Capture the cell that displays the provided text and extract its (X, Y) central coordinate. 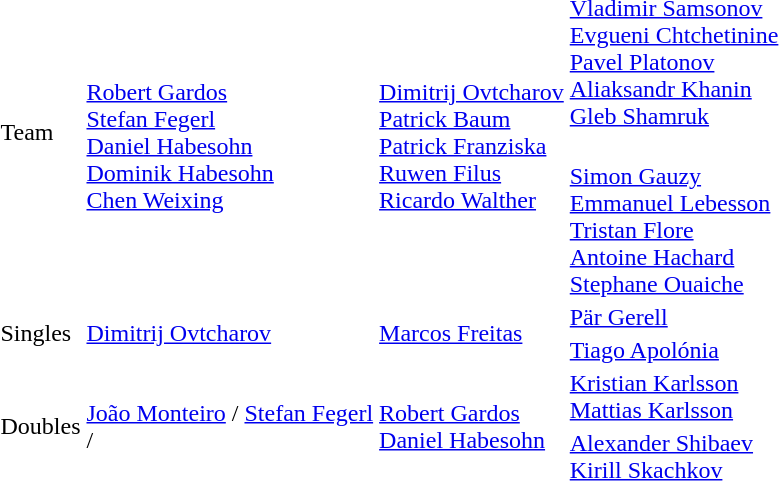
Marcos Freitas (472, 334)
Dimitrij Ovtcharov (230, 334)
